Identify which cell holds the provided text, then report its (X, Y) central coordinate. 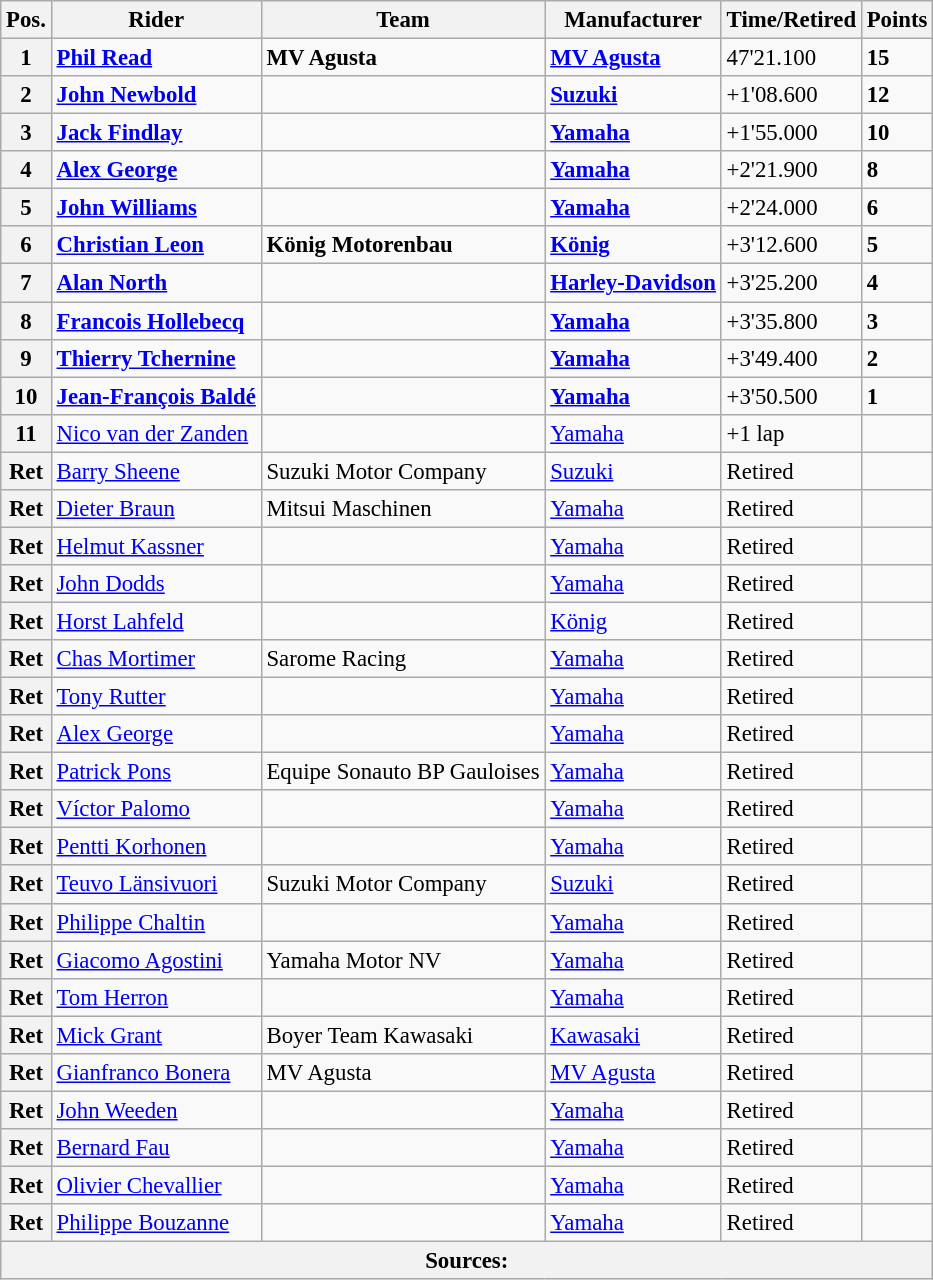
Team (403, 20)
Pentti Korhonen (156, 847)
Olivier Chevallier (156, 1185)
Víctor Palomo (156, 809)
Helmut Kassner (156, 546)
+3'49.400 (791, 358)
+1 lap (791, 433)
John Williams (156, 208)
Philippe Chaltin (156, 922)
15 (896, 58)
Boyer Team Kawasaki (403, 1035)
Alan North (156, 283)
+2'21.900 (791, 170)
König Motorenbau (403, 245)
Harley-Davidson (633, 283)
Giacomo Agostini (156, 960)
+3'35.800 (791, 321)
+1'08.600 (791, 95)
John Dodds (156, 584)
Mitsui Maschinen (403, 509)
Pos. (26, 20)
Jean-François Baldé (156, 396)
Dieter Braun (156, 509)
7 (26, 283)
+3'50.500 (791, 396)
Sources: (467, 1261)
Jack Findlay (156, 133)
Points (896, 20)
+1'55.000 (791, 133)
Tony Rutter (156, 697)
Equipe Sonauto BP Gauloises (403, 772)
Horst Lahfeld (156, 621)
John Newbold (156, 95)
Manufacturer (633, 20)
47'21.100 (791, 58)
John Weeden (156, 1110)
12 (896, 95)
+3'25.200 (791, 283)
Chas Mortimer (156, 659)
Teuvo Länsivuori (156, 885)
Barry Sheene (156, 471)
Sarome Racing (403, 659)
Kawasaki (633, 1035)
Tom Herron (156, 997)
9 (26, 358)
Philippe Bouzanne (156, 1223)
Patrick Pons (156, 772)
Christian Leon (156, 245)
+2'24.000 (791, 208)
Yamaha Motor NV (403, 960)
11 (26, 433)
Phil Read (156, 58)
Francois Hollebecq (156, 321)
Thierry Tchernine (156, 358)
Time/Retired (791, 20)
Bernard Fau (156, 1148)
Gianfranco Bonera (156, 1073)
Mick Grant (156, 1035)
Nico van der Zanden (156, 433)
+3'12.600 (791, 245)
Rider (156, 20)
